Locate the cell with the specified text and output its [X, Y] center coordinate. 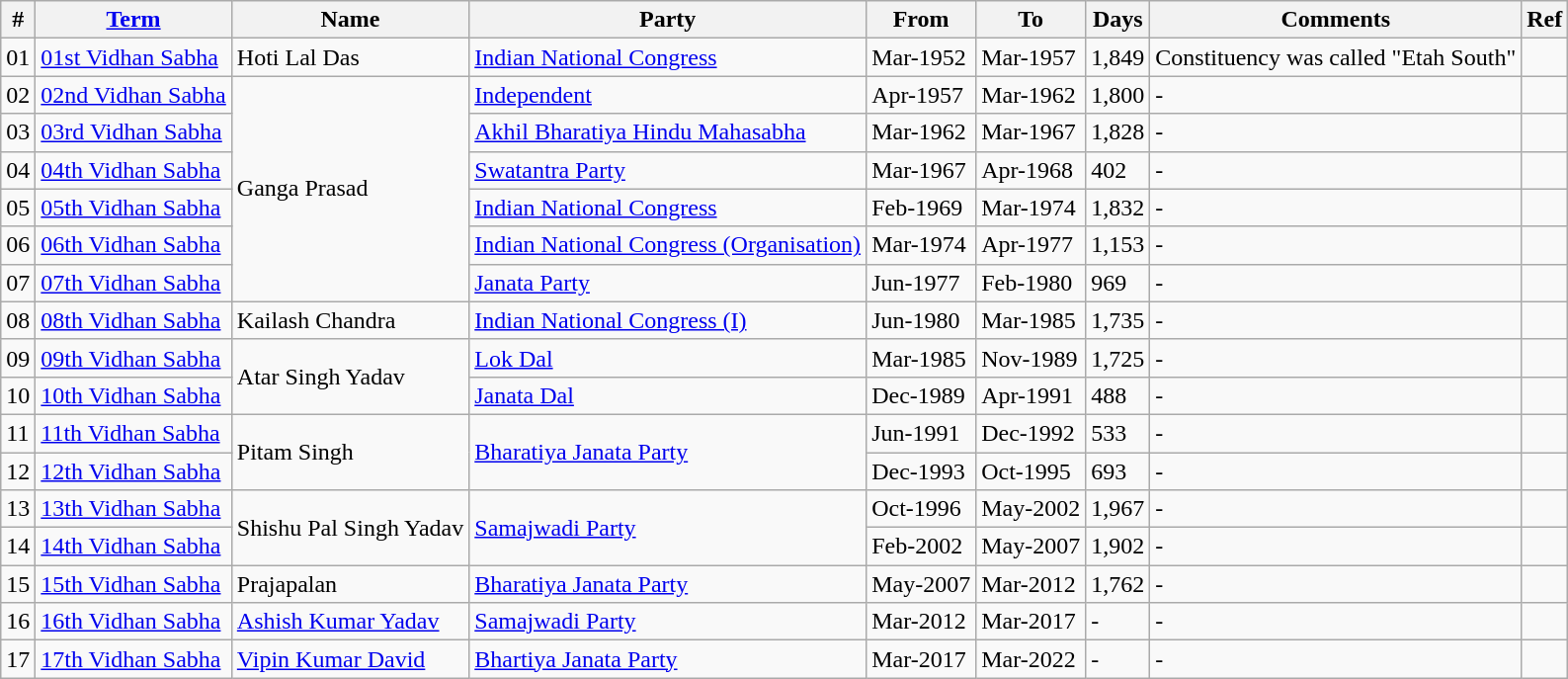
533 [1118, 433]
01 [18, 57]
Jun-1991 [921, 433]
Kailash Chandra [350, 320]
Feb-1980 [1032, 283]
12th Vidhan Sabha [133, 471]
1,967 [1118, 509]
15 [18, 584]
04th Vidhan Sabha [133, 170]
Oct-1995 [1032, 471]
Hoti Lal Das [350, 57]
1,902 [1118, 547]
14th Vidhan Sabha [133, 547]
Party [668, 20]
Lok Dal [668, 358]
10 [18, 395]
01st Vidhan Sabha [133, 57]
08 [18, 320]
Ref [1545, 20]
Jun-1977 [921, 283]
Name [350, 20]
Days [1118, 20]
Janata Dal [668, 395]
1,735 [1118, 320]
13th Vidhan Sabha [133, 509]
Bhartiya Janata Party [668, 659]
To [1032, 20]
17 [18, 659]
969 [1118, 283]
05th Vidhan Sabha [133, 208]
06th Vidhan Sabha [133, 245]
Apr-1991 [1032, 395]
Apr-1968 [1032, 170]
07th Vidhan Sabha [133, 283]
1,153 [1118, 245]
Mar-1957 [1032, 57]
Feb-1969 [921, 208]
From [921, 20]
Indian National Congress (I) [668, 320]
02 [18, 95]
1,832 [1118, 208]
16 [18, 622]
Independent [668, 95]
Dec-1992 [1032, 433]
Jun-1980 [921, 320]
693 [1118, 471]
1,800 [1118, 95]
1,849 [1118, 57]
Term [133, 20]
488 [1118, 395]
May-2002 [1032, 509]
15th Vidhan Sabha [133, 584]
Indian National Congress (Organisation) [668, 245]
07 [18, 283]
Apr-1957 [921, 95]
Dec-1993 [921, 471]
Feb-2002 [921, 547]
16th Vidhan Sabha [133, 622]
Ashish Kumar Yadav [350, 622]
Nov-1989 [1032, 358]
Vipin Kumar David [350, 659]
14 [18, 547]
09th Vidhan Sabha [133, 358]
13 [18, 509]
Janata Party [668, 283]
Oct-1996 [921, 509]
# [18, 20]
11th Vidhan Sabha [133, 433]
1,725 [1118, 358]
Dec-1989 [921, 395]
1,828 [1118, 132]
Prajapalan [350, 584]
1,762 [1118, 584]
402 [1118, 170]
02nd Vidhan Sabha [133, 95]
12 [18, 471]
Apr-1977 [1032, 245]
Comments [1336, 20]
Ganga Prasad [350, 189]
09 [18, 358]
Pitam Singh [350, 452]
05 [18, 208]
Constituency was called "Etah South" [1336, 57]
11 [18, 433]
03rd Vidhan Sabha [133, 132]
03 [18, 132]
Shishu Pal Singh Yadav [350, 528]
06 [18, 245]
08th Vidhan Sabha [133, 320]
04 [18, 170]
17th Vidhan Sabha [133, 659]
Swatantra Party [668, 170]
Akhil Bharatiya Hindu Mahasabha [668, 132]
Mar-2022 [1032, 659]
10th Vidhan Sabha [133, 395]
Mar-1952 [921, 57]
Atar Singh Yadav [350, 377]
